Locate the cell with the specified text and output its [x, y] center coordinate. 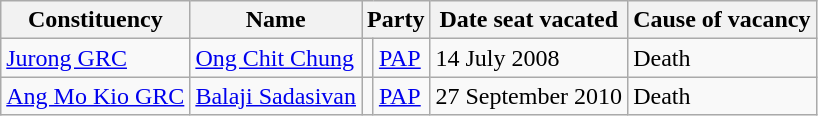
Ong Chit Chung [276, 58]
27 September 2010 [529, 96]
Date seat vacated [529, 20]
Balaji Sadasivan [276, 96]
14 July 2008 [529, 58]
Constituency [96, 20]
Party [396, 20]
Cause of vacancy [722, 20]
Name [276, 20]
Jurong GRC [96, 58]
Ang Mo Kio GRC [96, 96]
